Extract the (X, Y) coordinate from the center of the cell holding the provided text.  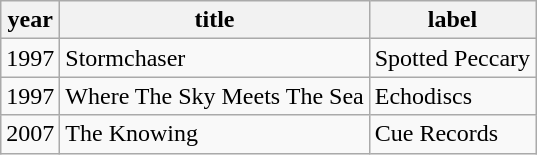
Spotted Peccary (452, 58)
year (30, 20)
label (452, 20)
The Knowing (214, 134)
2007 (30, 134)
title (214, 20)
Where The Sky Meets The Sea (214, 96)
Echodiscs (452, 96)
Cue Records (452, 134)
Stormchaser (214, 58)
